Return the (X, Y) coordinate for the center point of the cell that contains the specified text.  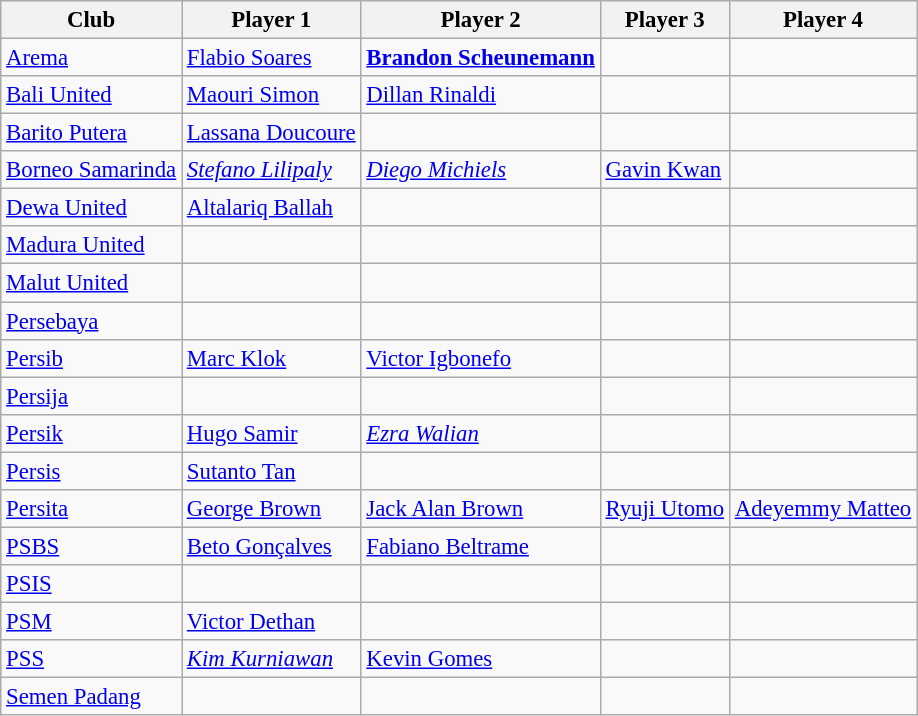
Victor Igbonefo (480, 358)
PSBS (92, 546)
Sutanto Tan (272, 471)
Flabio Soares (272, 58)
Persija (92, 396)
Hugo Samir (272, 433)
Persis (92, 471)
Jack Alan Brown (480, 509)
Malut United (92, 283)
Stefano Lilipaly (272, 170)
Player 2 (480, 20)
Altalariq Ballah (272, 208)
Player 3 (664, 20)
Dewa United (92, 208)
Ezra Walian (480, 433)
Diego Michiels (480, 170)
Adeyemmy Matteo (822, 509)
Barito Putera (92, 133)
Gavin Kwan (664, 170)
Persik (92, 433)
Dillan Rinaldi (480, 95)
Maouri Simon (272, 95)
Arema (92, 58)
Persib (92, 358)
Club (92, 20)
Beto Gonçalves (272, 546)
Player 4 (822, 20)
Semen Padang (92, 697)
Brandon Scheunemann (480, 58)
Madura United (92, 245)
Persita (92, 509)
Persebaya (92, 321)
Ryuji Utomo (664, 509)
Kim Kurniawan (272, 659)
George Brown (272, 509)
Borneo Samarinda (92, 170)
Fabiano Beltrame (480, 546)
PSIS (92, 584)
Victor Dethan (272, 621)
Bali United (92, 95)
PSM (92, 621)
Kevin Gomes (480, 659)
PSS (92, 659)
Player 1 (272, 20)
Marc Klok (272, 358)
Lassana Doucoure (272, 133)
